For the text-containing cell, return its midpoint in (X, Y) coordinate format. 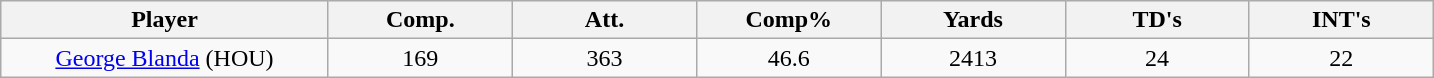
24 (1157, 58)
Player (164, 20)
Comp. (420, 20)
2413 (973, 58)
George Blanda (HOU) (164, 58)
TD's (1157, 20)
169 (420, 58)
22 (1341, 58)
Yards (973, 20)
363 (604, 58)
INT's (1341, 20)
Att. (604, 20)
46.6 (789, 58)
Comp% (789, 20)
